Pinpoint the cell where the given text exists, returning its [x, y] midpoint coordinate. 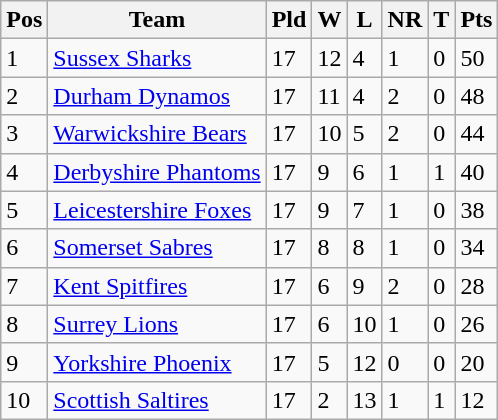
Pld [289, 20]
Team [157, 20]
Pos [24, 20]
Derbyshire Phantoms [157, 172]
Sussex Sharks [157, 58]
38 [476, 210]
Scottish Saltires [157, 400]
NR [405, 20]
Somerset Sabres [157, 248]
40 [476, 172]
L [364, 20]
3 [24, 134]
44 [476, 134]
T [442, 20]
Yorkshire Phoenix [157, 362]
Warwickshire Bears [157, 134]
26 [476, 324]
28 [476, 286]
W [330, 20]
20 [476, 362]
48 [476, 96]
Pts [476, 20]
50 [476, 58]
Surrey Lions [157, 324]
11 [330, 96]
34 [476, 248]
Durham Dynamos [157, 96]
Leicestershire Foxes [157, 210]
13 [364, 400]
Kent Spitfires [157, 286]
